Find where the given text appears and provide that cell's center as (x, y) coordinate. 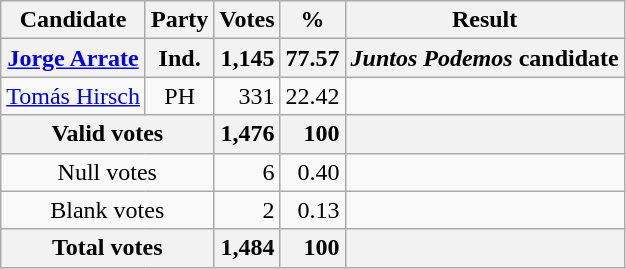
0.13 (312, 210)
Party (179, 20)
Jorge Arrate (74, 58)
PH (179, 96)
1,484 (247, 248)
Null votes (108, 172)
% (312, 20)
Ind. (179, 58)
2 (247, 210)
Total votes (108, 248)
331 (247, 96)
Tomás Hirsch (74, 96)
Result (484, 20)
1,145 (247, 58)
1,476 (247, 134)
0.40 (312, 172)
22.42 (312, 96)
Juntos Podemos candidate (484, 58)
Blank votes (108, 210)
77.57 (312, 58)
Votes (247, 20)
Valid votes (108, 134)
6 (247, 172)
Candidate (74, 20)
